Identify which cell holds the provided text, then report its (x, y) central coordinate. 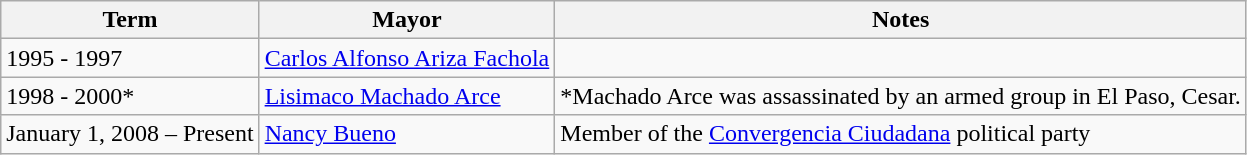
1998 - 2000* (130, 96)
Member of the Convergencia Ciudadana political party (901, 134)
Mayor (407, 20)
1995 - 1997 (130, 58)
Term (130, 20)
January 1, 2008 – Present (130, 134)
*Machado Arce was assassinated by an armed group in El Paso, Cesar. (901, 96)
Lisimaco Machado Arce (407, 96)
Notes (901, 20)
Nancy Bueno (407, 134)
Carlos Alfonso Ariza Fachola (407, 58)
